Scan for the cell matching the given text and deliver its [X, Y] coordinate at center. 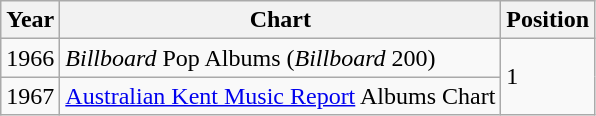
Australian Kent Music Report Albums Chart [280, 96]
Year [30, 20]
1 [548, 77]
Position [548, 20]
1966 [30, 58]
Billboard Pop Albums (Billboard 200) [280, 58]
Chart [280, 20]
1967 [30, 96]
